Output the (x, y) coordinate of the center of the cell containing the given text.  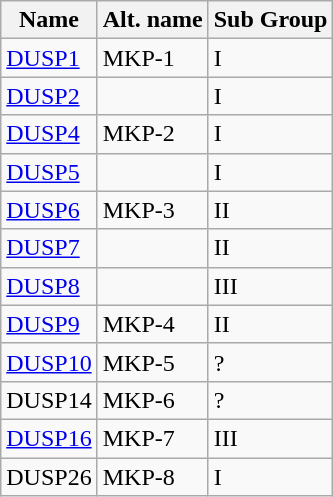
Sub Group (270, 20)
DUSP4 (49, 134)
DUSP7 (49, 248)
DUSP10 (49, 362)
Name (49, 20)
DUSP8 (49, 286)
MKP-1 (152, 58)
MKP-4 (152, 324)
DUSP1 (49, 58)
MKP-5 (152, 362)
MKP-2 (152, 134)
DUSP2 (49, 96)
MKP-6 (152, 400)
MKP-7 (152, 438)
DUSP14 (49, 400)
DUSP6 (49, 210)
DUSP26 (49, 477)
DUSP16 (49, 438)
DUSP5 (49, 172)
DUSP9 (49, 324)
MKP-3 (152, 210)
MKP-8 (152, 477)
Alt. name (152, 20)
